Find where the given text appears and provide that cell's center as [x, y] coordinate. 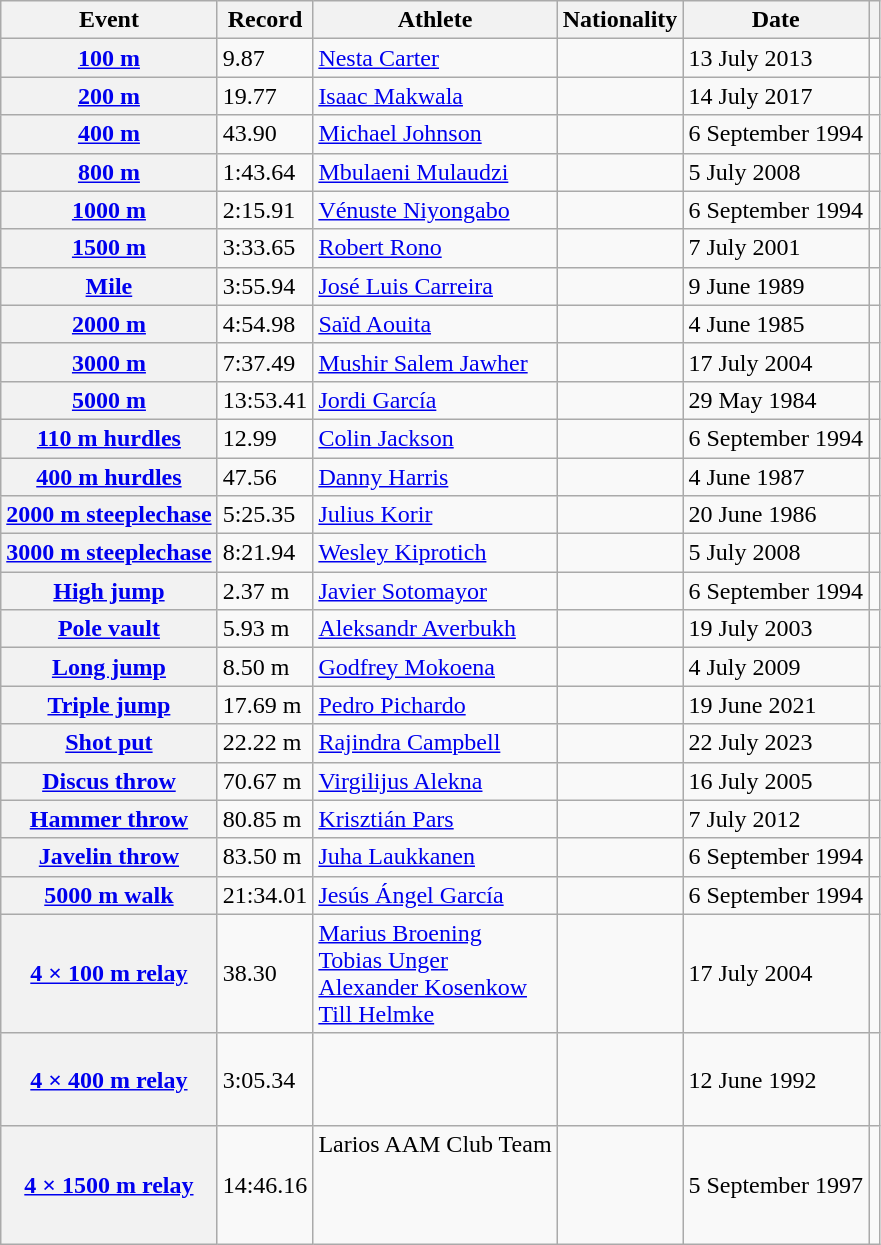
1000 m [109, 210]
22 July 2023 [776, 743]
9.87 [265, 58]
Athlete [435, 20]
Nesta Carter [435, 58]
Date [776, 20]
19 July 2003 [776, 629]
19 June 2021 [776, 705]
Discus throw [109, 781]
High jump [109, 591]
8.50 m [265, 667]
2:15.91 [265, 210]
Colin Jackson [435, 438]
20 June 1986 [776, 515]
Virgilijus Alekna [435, 781]
12 June 1992 [776, 1079]
4:54.98 [265, 324]
Saïd Aouita [435, 324]
14:46.16 [265, 1184]
100 m [109, 58]
4 × 100 m relay [109, 974]
12.99 [265, 438]
7 July 2012 [776, 819]
Record [265, 20]
1500 m [109, 248]
Vénuste Niyongabo [435, 210]
Isaac Makwala [435, 96]
21:34.01 [265, 895]
Shot put [109, 743]
Aleksandr Averbukh [435, 629]
Jesús Ángel García [435, 895]
2000 m steeplechase [109, 515]
400 m hurdles [109, 477]
4 × 1500 m relay [109, 1184]
Larios AAM Club Team [435, 1184]
Pedro Pichardo [435, 705]
Krisztián Pars [435, 819]
70.67 m [265, 781]
80.85 m [265, 819]
Rajindra Campbell [435, 743]
Jordi García [435, 400]
3:33.65 [265, 248]
83.50 m [265, 857]
13 July 2013 [776, 58]
8:21.94 [265, 553]
800 m [109, 172]
Godfrey Mokoena [435, 667]
Robert Rono [435, 248]
38.30 [265, 974]
Julius Korir [435, 515]
3:05.34 [265, 1079]
29 May 1984 [776, 400]
4 July 2009 [776, 667]
Hammer throw [109, 819]
110 m hurdles [109, 438]
Triple jump [109, 705]
José Luis Carreira [435, 286]
Javier Sotomayor [435, 591]
Mushir Salem Jawher [435, 362]
19.77 [265, 96]
Michael Johnson [435, 134]
5000 m walk [109, 895]
Wesley Kiprotich [435, 553]
7:37.49 [265, 362]
Mbulaeni Mulaudzi [435, 172]
200 m [109, 96]
Danny Harris [435, 477]
7 July 2001 [776, 248]
22.22 m [265, 743]
4 × 400 m relay [109, 1079]
Javelin throw [109, 857]
4 June 1985 [776, 324]
2.37 m [265, 591]
3000 m [109, 362]
400 m [109, 134]
17.69 m [265, 705]
14 July 2017 [776, 96]
9 June 1989 [776, 286]
Pole vault [109, 629]
13:53.41 [265, 400]
Long jump [109, 667]
3000 m steeplechase [109, 553]
Mile [109, 286]
47.56 [265, 477]
Marius BroeningTobias UngerAlexander KosenkowTill Helmke [435, 974]
5000 m [109, 400]
3:55.94 [265, 286]
5 September 1997 [776, 1184]
Event [109, 20]
1:43.64 [265, 172]
Nationality [620, 20]
Juha Laukkanen [435, 857]
2000 m [109, 324]
4 June 1987 [776, 477]
5:25.35 [265, 515]
5.93 m [265, 629]
43.90 [265, 134]
16 July 2005 [776, 781]
